Detect which cell encompasses the target text, then output its (X, Y) center coordinate. 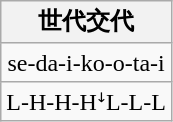
se-da-i-ko-o-ta-i (86, 62)
世代交代 (86, 22)
L-H-H-HꜜL-L-L (86, 101)
